Pinpoint the cell where the given text exists, returning its (x, y) midpoint coordinate. 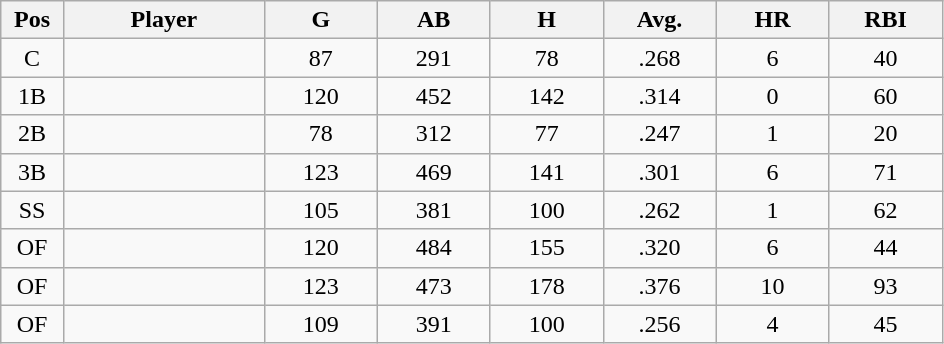
.376 (660, 286)
3B (32, 172)
4 (772, 324)
312 (434, 134)
141 (546, 172)
HR (772, 20)
142 (546, 96)
Pos (32, 20)
20 (886, 134)
.262 (660, 210)
62 (886, 210)
93 (886, 286)
391 (434, 324)
291 (434, 58)
44 (886, 248)
Avg. (660, 20)
469 (434, 172)
.268 (660, 58)
71 (886, 172)
473 (434, 286)
105 (320, 210)
0 (772, 96)
Player (164, 20)
60 (886, 96)
.314 (660, 96)
G (320, 20)
1B (32, 96)
.247 (660, 134)
452 (434, 96)
.320 (660, 248)
155 (546, 248)
.256 (660, 324)
484 (434, 248)
40 (886, 58)
77 (546, 134)
178 (546, 286)
10 (772, 286)
109 (320, 324)
87 (320, 58)
SS (32, 210)
.301 (660, 172)
C (32, 58)
2B (32, 134)
H (546, 20)
AB (434, 20)
381 (434, 210)
RBI (886, 20)
45 (886, 324)
